Find where the given text appears and provide that cell's center as [X, Y] coordinate. 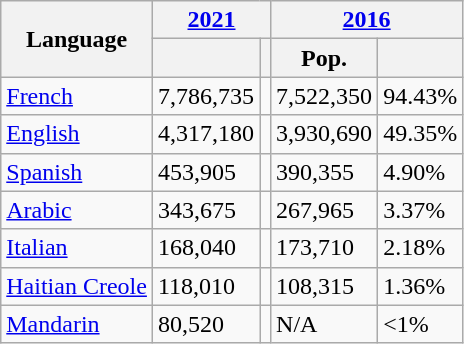
7,522,350 [324, 96]
Italian [77, 248]
<1% [420, 324]
390,355 [324, 172]
118,010 [206, 286]
3.37% [420, 210]
N/A [324, 324]
Haitian Creole [77, 286]
7,786,735 [206, 96]
English [77, 134]
168,040 [206, 248]
2021 [211, 20]
French [77, 96]
453,905 [206, 172]
Arabic [77, 210]
1.36% [420, 286]
267,965 [324, 210]
Pop. [324, 58]
Language [77, 39]
Spanish [77, 172]
4,317,180 [206, 134]
94.43% [420, 96]
2.18% [420, 248]
80,520 [206, 324]
49.35% [420, 134]
4.90% [420, 172]
Mandarin [77, 324]
108,315 [324, 286]
3,930,690 [324, 134]
173,710 [324, 248]
343,675 [206, 210]
2016 [367, 20]
